Locate the cell with the specified text and output its (x, y) center coordinate. 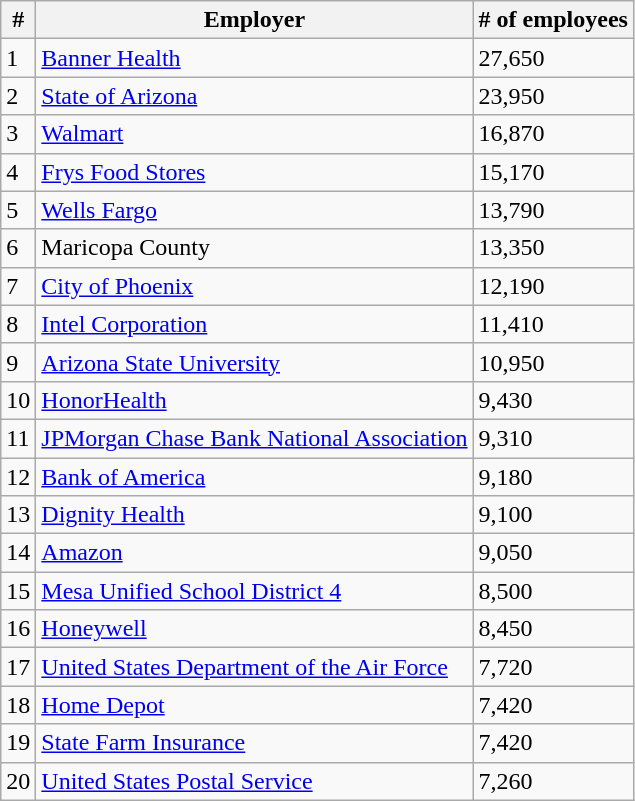
13 (18, 515)
13,350 (553, 248)
4 (18, 172)
City of Phoenix (254, 286)
Walmart (254, 134)
Maricopa County (254, 248)
State Farm Insurance (254, 743)
3 (18, 134)
12 (18, 477)
United States Department of the Air Force (254, 667)
16 (18, 629)
14 (18, 553)
7 (18, 286)
Mesa Unified School District 4 (254, 591)
Arizona State University (254, 362)
23,950 (553, 96)
16,870 (553, 134)
11,410 (553, 324)
Bank of America (254, 477)
9,050 (553, 553)
6 (18, 248)
Banner Health (254, 58)
7,260 (553, 781)
9,100 (553, 515)
2 (18, 96)
8,450 (553, 629)
9,310 (553, 438)
12,190 (553, 286)
HonorHealth (254, 400)
8 (18, 324)
9,180 (553, 477)
10 (18, 400)
27,650 (553, 58)
5 (18, 210)
15 (18, 591)
United States Postal Service (254, 781)
9,430 (553, 400)
8,500 (553, 591)
Intel Corporation (254, 324)
State of Arizona (254, 96)
18 (18, 705)
Wells Fargo (254, 210)
JPMorgan Chase Bank National Association (254, 438)
19 (18, 743)
13,790 (553, 210)
9 (18, 362)
7,720 (553, 667)
Home Depot (254, 705)
15,170 (553, 172)
11 (18, 438)
Employer (254, 20)
Honeywell (254, 629)
1 (18, 58)
# (18, 20)
# of employees (553, 20)
17 (18, 667)
Dignity Health (254, 515)
10,950 (553, 362)
20 (18, 781)
Amazon (254, 553)
Frys Food Stores (254, 172)
